Output the [x, y] coordinate of the center of the cell containing the given text.  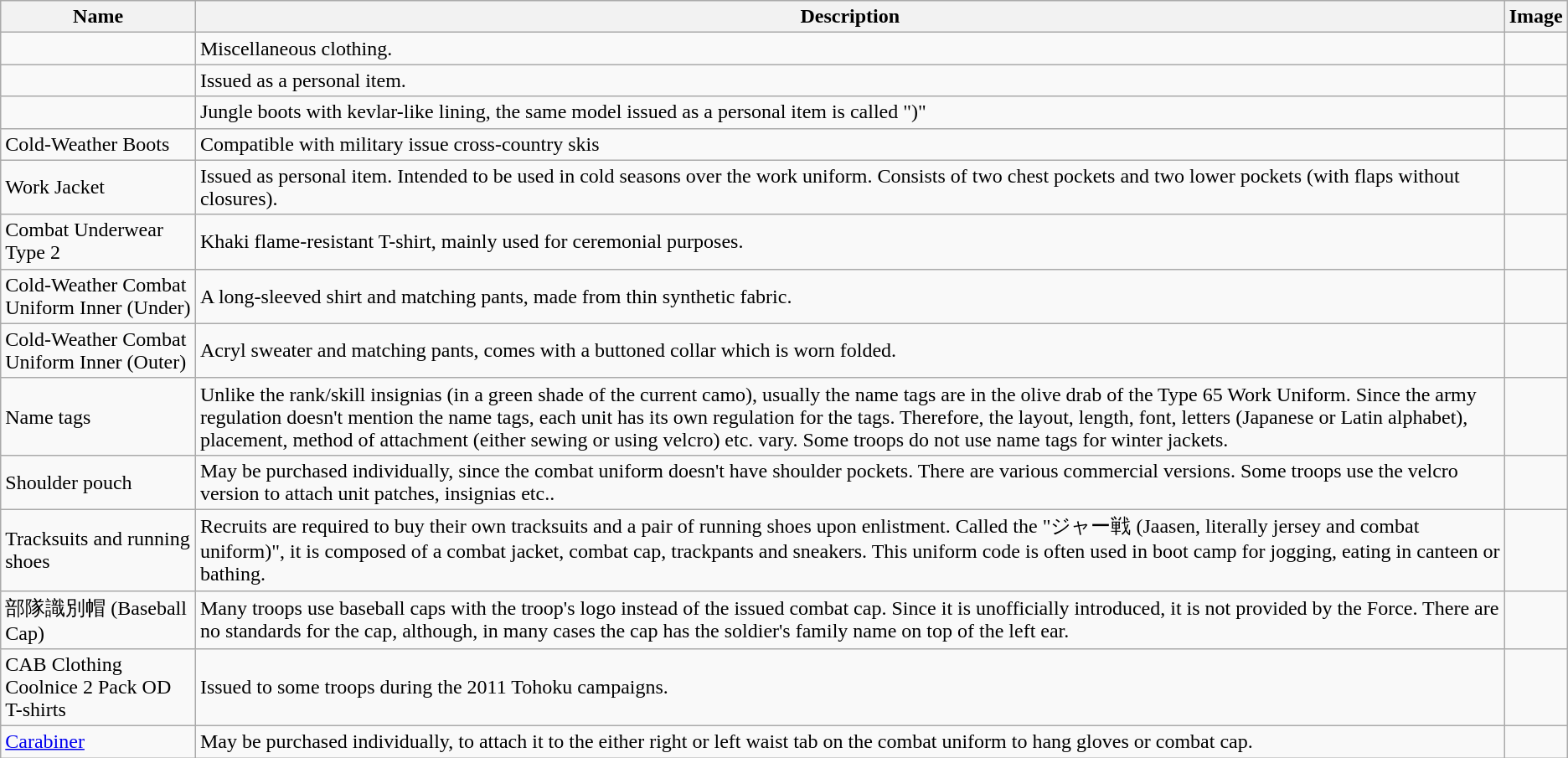
Work Jacket [99, 188]
Cold-Weather Boots [99, 144]
Cold-Weather Combat Uniform Inner (Under) [99, 296]
Miscellaneous clothing. [849, 49]
Issued to some troops during the 2011 Tohoku campaigns. [849, 688]
Shoulder pouch [99, 482]
部隊識別帽 (Baseball Cap) [99, 620]
Carabiner [99, 742]
Tracksuits and running shoes [99, 549]
Khaki flame-resistant T-shirt, mainly used for ceremonial purposes. [849, 241]
Image [1536, 17]
Name tags [99, 416]
Compatible with military issue cross-country skis [849, 144]
Name [99, 17]
Acryl sweater and matching pants, comes with a buttoned collar which is worn folded. [849, 350]
A long-sleeved shirt and matching pants, made from thin synthetic fabric. [849, 296]
Description [849, 17]
Jungle boots with kevlar-like lining, the same model issued as a personal item is called ")" [849, 112]
CAB Clothing Coolnice 2 Pack OD T-shirts [99, 688]
Combat Underwear Type 2 [99, 241]
May be purchased individually, to attach it to the either right or left waist tab on the combat uniform to hang gloves or combat cap. [849, 742]
Issued as a personal item. [849, 80]
Cold-Weather Combat Uniform Inner (Outer) [99, 350]
